Identify which cell holds the provided text, then report its [X, Y] central coordinate. 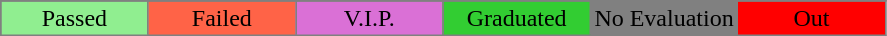
V.I.P. [370, 18]
Out [812, 18]
No Evaluation [664, 18]
Graduated [516, 18]
Passed [74, 18]
Failed [222, 18]
